For the text-containing cell, return its midpoint in (x, y) coordinate format. 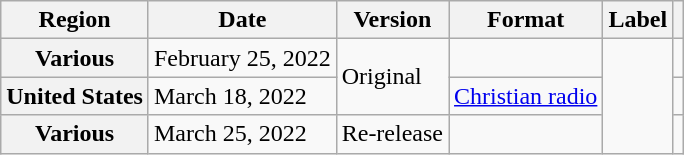
Version (392, 20)
February 25, 2022 (242, 58)
United States (75, 96)
Date (242, 20)
Label (638, 20)
Re-release (392, 134)
March 25, 2022 (242, 134)
March 18, 2022 (242, 96)
Format (526, 20)
Region (75, 20)
Original (392, 77)
Christian radio (526, 96)
